Provide the (x, y) coordinate of the cell's center where the given text is located.  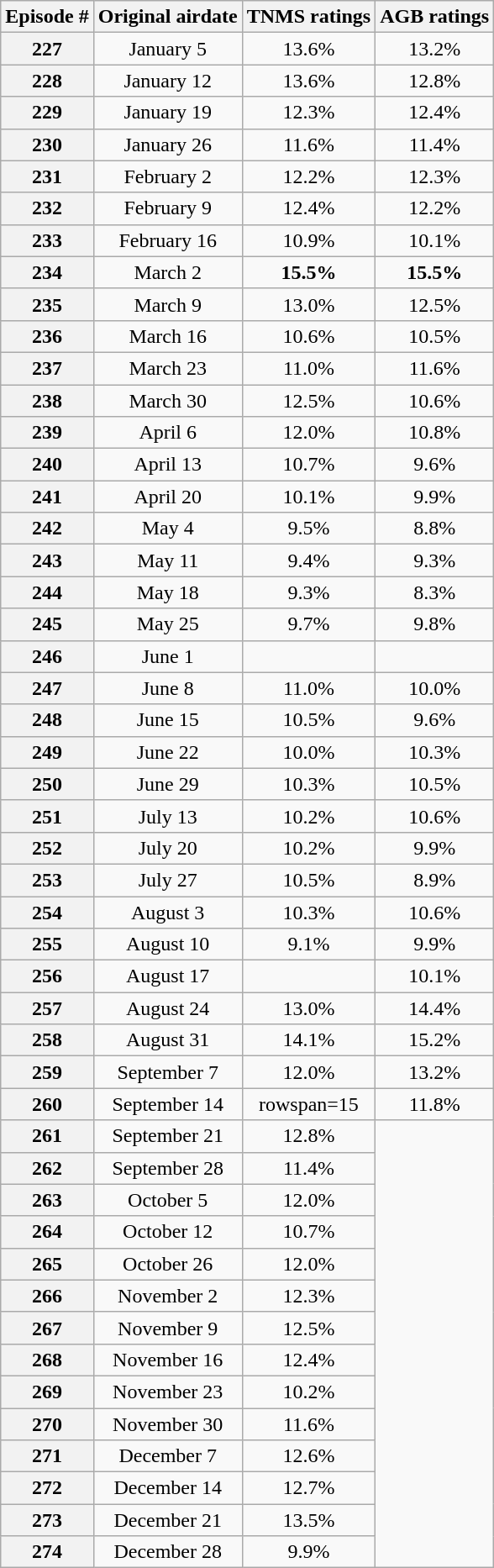
258 (47, 1040)
233 (47, 240)
August 3 (168, 912)
November 23 (168, 1392)
248 (47, 720)
236 (47, 336)
13.5% (308, 1520)
June 29 (168, 784)
14.1% (308, 1040)
240 (47, 465)
January 5 (168, 49)
8.9% (435, 880)
259 (47, 1072)
14.4% (435, 1008)
September 21 (168, 1136)
232 (47, 208)
9.1% (308, 944)
July 13 (168, 816)
February 9 (168, 208)
AGB ratings (435, 17)
12.7% (308, 1488)
March 9 (168, 304)
November 30 (168, 1424)
August 10 (168, 944)
9.4% (308, 560)
April 6 (168, 433)
January 26 (168, 145)
March 2 (168, 272)
July 27 (168, 880)
December 28 (168, 1552)
January 19 (168, 113)
October 5 (168, 1200)
December 7 (168, 1456)
270 (47, 1424)
231 (47, 176)
239 (47, 433)
October 12 (168, 1232)
January 12 (168, 81)
253 (47, 880)
245 (47, 624)
227 (47, 49)
Original airdate (168, 17)
249 (47, 752)
267 (47, 1328)
November 2 (168, 1296)
June 15 (168, 720)
March 23 (168, 368)
264 (47, 1232)
March 30 (168, 401)
229 (47, 113)
10.9% (308, 240)
September 14 (168, 1104)
rowspan=15 (308, 1104)
274 (47, 1552)
May 18 (168, 592)
April 20 (168, 497)
November 16 (168, 1360)
238 (47, 401)
July 20 (168, 848)
235 (47, 304)
8.3% (435, 592)
271 (47, 1456)
251 (47, 816)
256 (47, 976)
February 2 (168, 176)
255 (47, 944)
10.8% (435, 433)
February 16 (168, 240)
246 (47, 656)
September 28 (168, 1168)
244 (47, 592)
December 21 (168, 1520)
230 (47, 145)
June 8 (168, 688)
241 (47, 497)
8.8% (435, 529)
9.7% (308, 624)
250 (47, 784)
May 4 (168, 529)
April 13 (168, 465)
9.8% (435, 624)
August 31 (168, 1040)
247 (47, 688)
9.5% (308, 529)
November 9 (168, 1328)
11.8% (435, 1104)
269 (47, 1392)
TNMS ratings (308, 17)
265 (47, 1264)
242 (47, 529)
272 (47, 1488)
May 25 (168, 624)
May 11 (168, 560)
September 7 (168, 1072)
228 (47, 81)
June 1 (168, 656)
260 (47, 1104)
March 16 (168, 336)
August 24 (168, 1008)
261 (47, 1136)
October 26 (168, 1264)
June 22 (168, 752)
254 (47, 912)
252 (47, 848)
263 (47, 1200)
262 (47, 1168)
Episode # (47, 17)
234 (47, 272)
12.6% (308, 1456)
December 14 (168, 1488)
August 17 (168, 976)
15.2% (435, 1040)
237 (47, 368)
273 (47, 1520)
266 (47, 1296)
268 (47, 1360)
257 (47, 1008)
243 (47, 560)
